Pinpoint the cell where the given text exists, returning its (X, Y) midpoint coordinate. 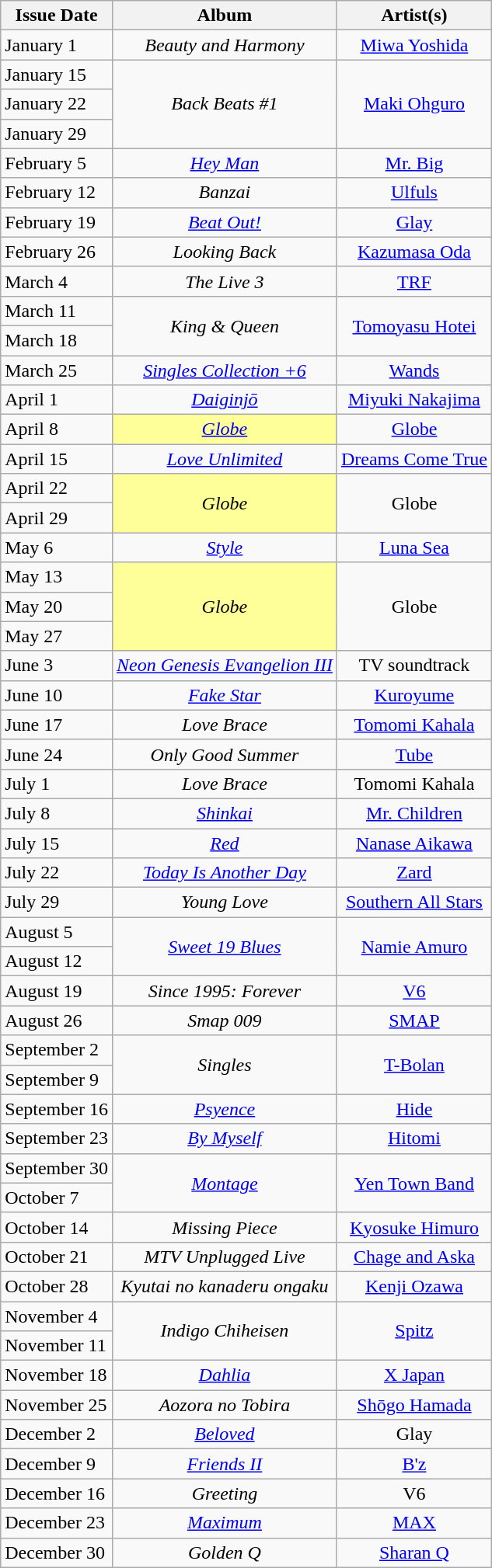
August 26 (57, 1020)
June 24 (57, 754)
January 15 (57, 75)
March 25 (57, 370)
Young Love (224, 902)
Issue Date (57, 16)
February 12 (57, 193)
TRF (413, 281)
Spitz (413, 1331)
October 7 (57, 1198)
Banzai (224, 193)
May 20 (57, 607)
November 11 (57, 1346)
TV soundtrack (413, 666)
Singles Collection +6 (224, 370)
Mr. Children (413, 813)
November 18 (57, 1375)
Hey Man (224, 163)
Red (224, 843)
Friends II (224, 1464)
December 2 (57, 1434)
September 9 (57, 1080)
December 30 (57, 1552)
March 18 (57, 340)
November 4 (57, 1316)
Hitomi (413, 1139)
Montage (224, 1183)
Since 1995: Forever (224, 991)
Chage and Aska (413, 1257)
Wands (413, 370)
B'z (413, 1464)
Style (224, 548)
Kuroyume (413, 695)
July 22 (57, 873)
Kyosuke Himuro (413, 1227)
June 10 (57, 695)
April 15 (57, 459)
October 28 (57, 1286)
Indigo Chiheisen (224, 1331)
June 3 (57, 666)
Sharan Q (413, 1552)
February 19 (57, 222)
Luna Sea (413, 548)
Kenji Ozawa (413, 1286)
Ulfuls (413, 193)
January 1 (57, 45)
October 21 (57, 1257)
Back Beats #1 (224, 104)
October 14 (57, 1227)
Miyuki Nakajima (413, 400)
January 22 (57, 104)
December 16 (57, 1493)
June 17 (57, 725)
September 2 (57, 1050)
July 1 (57, 784)
King & Queen (224, 325)
Shōgo Hamada (413, 1405)
February 26 (57, 252)
March 4 (57, 281)
Aozora no Tobira (224, 1405)
September 16 (57, 1109)
Love Unlimited (224, 459)
Maximum (224, 1523)
Zard (413, 873)
X Japan (413, 1375)
March 11 (57, 311)
Artist(s) (413, 16)
Beat Out! (224, 222)
Dahlia (224, 1375)
Kazumasa Oda (413, 252)
SMAP (413, 1020)
May 6 (57, 548)
May 13 (57, 577)
Shinkai (224, 813)
Kyutai no kanaderu ongaku (224, 1286)
Miwa Yoshida (413, 45)
April 1 (57, 400)
July 15 (57, 843)
Album (224, 16)
Nanase Aikawa (413, 843)
Hide (413, 1109)
February 5 (57, 163)
July 29 (57, 902)
Yen Town Band (413, 1183)
Only Good Summer (224, 754)
Daiginjō (224, 400)
April 22 (57, 488)
Tomoyasu Hotei (413, 325)
Maki Ohguro (413, 104)
Psyence (224, 1109)
May 27 (57, 636)
Today Is Another Day (224, 873)
September 30 (57, 1168)
Missing Piece (224, 1227)
Singles (224, 1065)
November 25 (57, 1405)
December 23 (57, 1523)
Greeting (224, 1493)
Mr. Big (413, 163)
Golden Q (224, 1552)
December 9 (57, 1464)
August 12 (57, 961)
Looking Back (224, 252)
April 8 (57, 429)
By Myself (224, 1139)
Southern All Stars (413, 902)
Neon Genesis Evangelion III (224, 666)
The Live 3 (224, 281)
Dreams Come True (413, 459)
Sweet 19 Blues (224, 947)
MTV Unplugged Live (224, 1257)
Namie Amuro (413, 947)
MAX (413, 1523)
September 23 (57, 1139)
Smap 009 (224, 1020)
August 5 (57, 932)
July 8 (57, 813)
August 19 (57, 991)
April 29 (57, 518)
Tube (413, 754)
Beauty and Harmony (224, 45)
T-Bolan (413, 1065)
January 29 (57, 134)
Fake Star (224, 695)
Beloved (224, 1434)
